Capture the cell that displays the provided text and extract its (x, y) central coordinate. 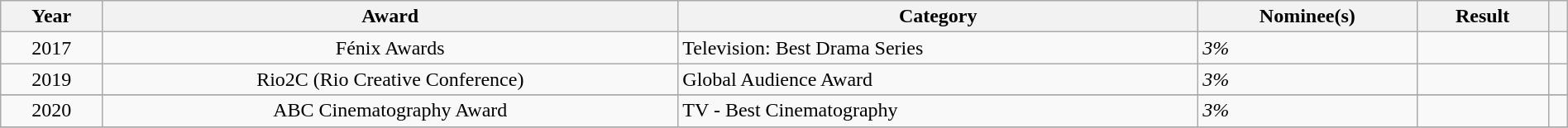
Category (938, 17)
Global Audience Award (938, 79)
ABC Cinematography Award (390, 111)
2017 (51, 48)
Result (1482, 17)
2020 (51, 111)
Fénix Awards (390, 48)
Nominee(s) (1307, 17)
Rio2C (Rio Creative Conference) (390, 79)
Award (390, 17)
TV - Best Cinematography (938, 111)
Year (51, 17)
2019 (51, 79)
Television: Best Drama Series (938, 48)
